From the cell containing the given text, extract its center point as [x, y] coordinate. 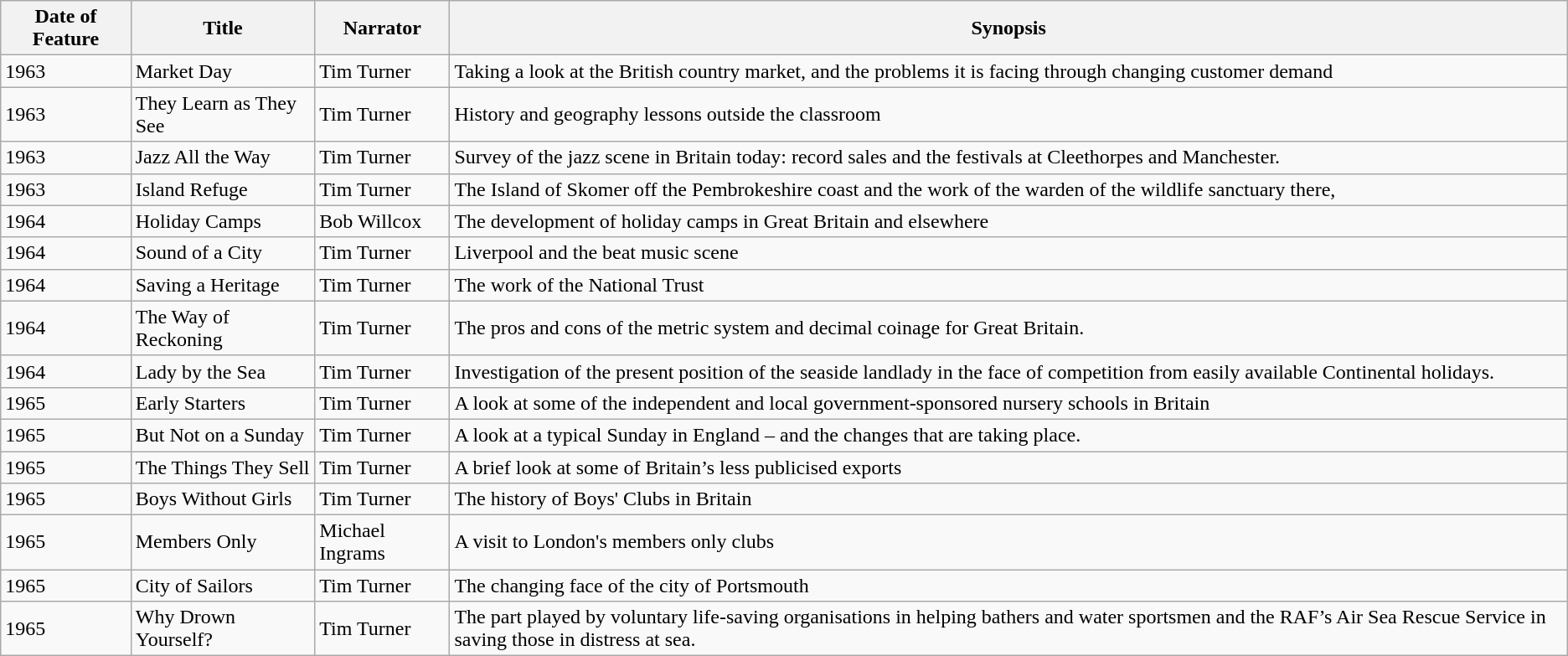
The work of the National Trust [1008, 285]
A look at a typical Sunday in England – and the changes that are taking place. [1008, 435]
A visit to London's members only clubs [1008, 543]
The changing face of the city of Portsmouth [1008, 586]
Investigation of the present position of the seaside landlady in the face of competition from easily available Continental holidays. [1008, 371]
City of Sailors [223, 586]
Title [223, 28]
Saving a Heritage [223, 285]
Island Refuge [223, 189]
Market Day [223, 71]
Synopsis [1008, 28]
Michael Ingrams [382, 543]
They Learn as They See [223, 114]
The pros and cons of the metric system and decimal coinage for Great Britain. [1008, 328]
Date of Feature [65, 28]
History and geography lessons outside the classroom [1008, 114]
Boys Without Girls [223, 499]
Sound of a City [223, 253]
A look at some of the independent and local government-sponsored nursery schools in Britain [1008, 403]
Holiday Camps [223, 221]
Liverpool and the beat music scene [1008, 253]
Lady by the Sea [223, 371]
The Things They Sell [223, 467]
A brief look at some of Britain’s less publicised exports [1008, 467]
But Not on a Sunday [223, 435]
Bob Willcox [382, 221]
The Island of Skomer off the Pembrokeshire coast and the work of the warden of the wildlife sanctuary there, [1008, 189]
The development of holiday camps in Great Britain and elsewhere [1008, 221]
The Way of Reckoning [223, 328]
The history of Boys' Clubs in Britain [1008, 499]
Early Starters [223, 403]
Why Drown Yourself? [223, 628]
Members Only [223, 543]
Survey of the jazz scene in Britain today: record sales and the festivals at Cleethorpes and Manchester. [1008, 158]
Narrator [382, 28]
Taking a look at the British country market, and the problems it is facing through changing customer demand [1008, 71]
Jazz All the Way [223, 158]
